Detect which cell encompasses the target text, then output its (X, Y) center coordinate. 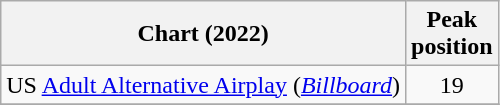
Peakposition (452, 34)
19 (452, 85)
Chart (2022) (204, 34)
US Adult Alternative Airplay (Billboard) (204, 85)
